Pinpoint the cell where the given text exists, returning its (X, Y) midpoint coordinate. 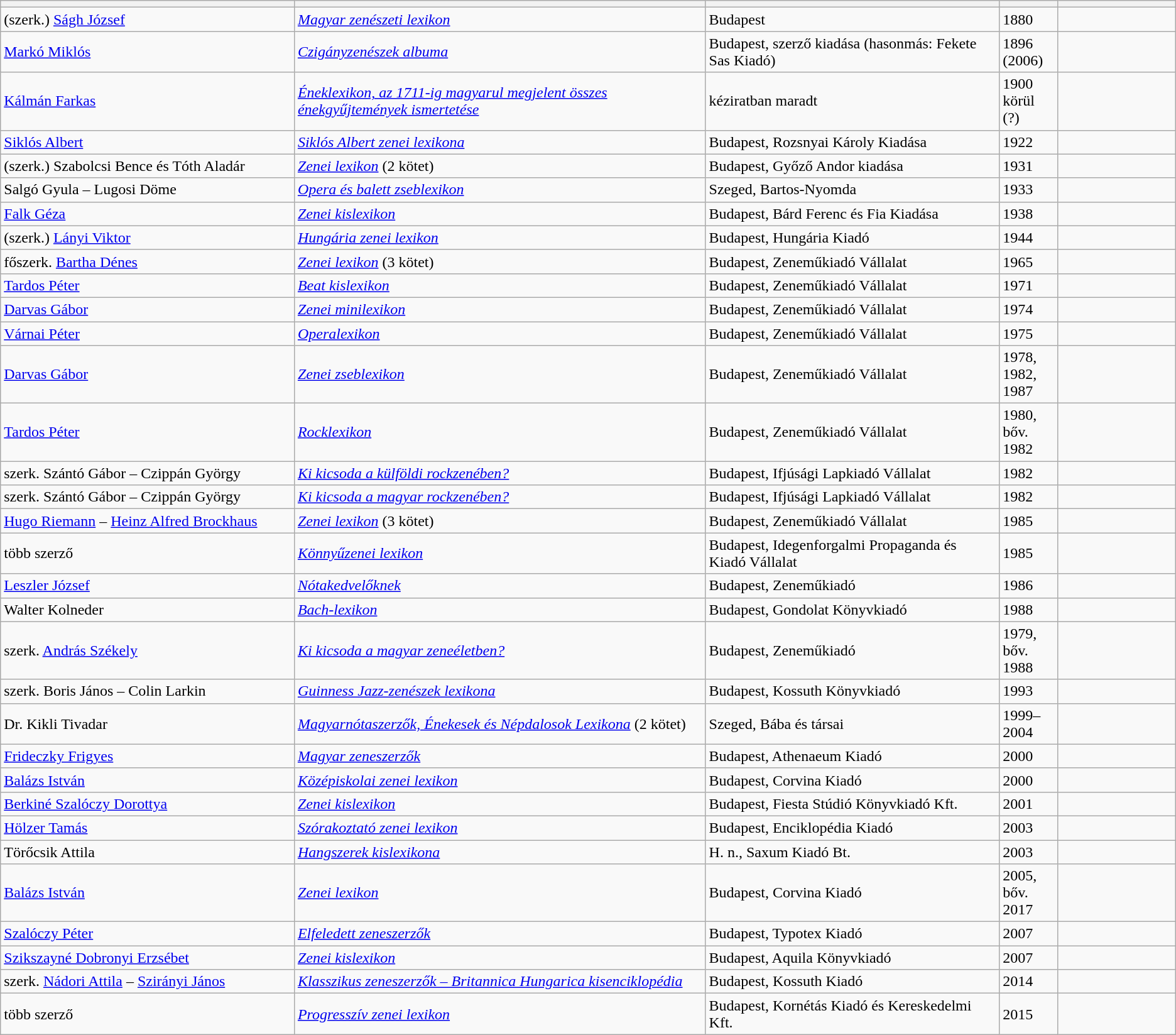
Budapest, Fiesta Stúdió Könyvkiadó Kft. (852, 804)
Budapest, Enciklopédia Kiadó (852, 828)
Walter Kolneder (148, 610)
Elfeledett zeneszerzők (500, 934)
1979, bőv. 1988 (1029, 650)
H. n., Saxum Kiadó Bt. (852, 852)
Bach-lexikon (500, 610)
1880 (1029, 19)
Szeged, Bartos-Nyomda (852, 190)
1965 (1029, 261)
Zenei minilexikon (500, 309)
1978, 1982, 1987 (1029, 375)
Ki kicsoda a külföldi rockzenében? (500, 473)
Törőcsik Attila (148, 852)
Könnyűzenei lexikon (500, 553)
1944 (1029, 238)
Budapest, Gondolat Könyvkiadó (852, 610)
Guinness Jazz-zenészek lexikona (500, 691)
Magyar zeneszerzők (500, 756)
Hangszerek kislexikona (500, 852)
Nótakedvelőknek (500, 586)
Szikszayné Dobronyi Erzsébet (148, 958)
1971 (1029, 285)
Budapest, Bárd Ferenc és Fia Kiadása (852, 214)
Budapest, Typotex Kiadó (852, 934)
Kálmán Farkas (148, 101)
Markó Miklós (148, 52)
Várnai Péter (148, 334)
1922 (1029, 142)
Zenei lexikon (2 kötet) (500, 166)
Budapest, Athenaeum Kiadó (852, 756)
1986 (1029, 586)
Progresszív zenei lexikon (500, 1014)
Budapest, Kornétás Kiadó és Kereskedelmi Kft. (852, 1014)
2001 (1029, 804)
1999–2004 (1029, 724)
szerk. Boris János – Colin Larkin (148, 691)
(szerk.) Lányi Viktor (148, 238)
Szórakoztató zenei lexikon (500, 828)
Szeged, Bába és társai (852, 724)
Klasszikus zeneszerzők – Britannica Hungarica kisenciklopédia (500, 982)
Leszler József (148, 586)
Salgó Gyula – Lugosi Döme (148, 190)
Budapest, Kossuth Könyvkiadó (852, 691)
Budapest, Aquila Könyvkiadó (852, 958)
Budapest, Idegenforgalmi Propaganda és Kiadó Vállalat (852, 553)
Opera és balett zseblexikon (500, 190)
1933 (1029, 190)
Éneklexikon, az 1711-ig magyarul megjelent összes énekgyűjtemények ismertetése (500, 101)
Zenei lexikon (500, 893)
Budapest, Kossuth Kiadó (852, 982)
Frideczky Frigyes (148, 756)
Operalexikon (500, 334)
Falk Géza (148, 214)
Hungária zenei lexikon (500, 238)
1900 körül (?) (1029, 101)
1988 (1029, 610)
Siklós Albert zenei lexikona (500, 142)
1980, bőv. 1982 (1029, 432)
Budapest, Hungária Kiadó (852, 238)
Czigányzenészek albuma (500, 52)
1931 (1029, 166)
Ki kicsoda a magyar rockzenében? (500, 497)
Budapest, Rozsnyai Károly Kiadása (852, 142)
Középiskolai zenei lexikon (500, 780)
(szerk.) Ságh József (148, 19)
Budapest, szerző kiadása (hasonmás: Fekete Sas Kiadó) (852, 52)
Hölzer Tamás (148, 828)
2015 (1029, 1014)
Magyar zenészeti lexikon (500, 19)
Dr. Kikli Tivadar (148, 724)
Rocklexikon (500, 432)
2014 (1029, 982)
2005, bőv. 2017 (1029, 893)
kéziratban maradt (852, 101)
Magyarnótaszerzők, Énekesek és Népdalosok Lexikona (2 kötet) (500, 724)
Hugo Riemann – Heinz Alfred Brockhaus (148, 521)
1993 (1029, 691)
1896 (2006) (1029, 52)
1975 (1029, 334)
szerk. Nádori Attila – Szirányi János (148, 982)
1938 (1029, 214)
Szalóczy Péter (148, 934)
Zenei zseblexikon (500, 375)
1974 (1029, 309)
Siklós Albert (148, 142)
(szerk.) Szabolcsi Bence és Tóth Aladár (148, 166)
Berkiné Szalóczy Dorottya (148, 804)
Ki kicsoda a magyar zeneéletben? (500, 650)
szerk. András Székely (148, 650)
Budapest (852, 19)
Beat kislexikon (500, 285)
Budapest, Győző Andor kiadása (852, 166)
főszerk. Bartha Dénes (148, 261)
